Scan for the cell matching the given text and deliver its (X, Y) coordinate at center. 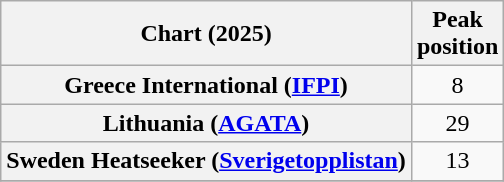
13 (457, 161)
Chart (2025) (206, 34)
Lithuania (AGATA) (206, 123)
Sweden Heatseeker (Sverigetopplistan) (206, 161)
29 (457, 123)
Peakposition (457, 34)
Greece International (IFPI) (206, 85)
8 (457, 85)
